Search for the cell housing the specified text and yield its [x, y] center coordinate. 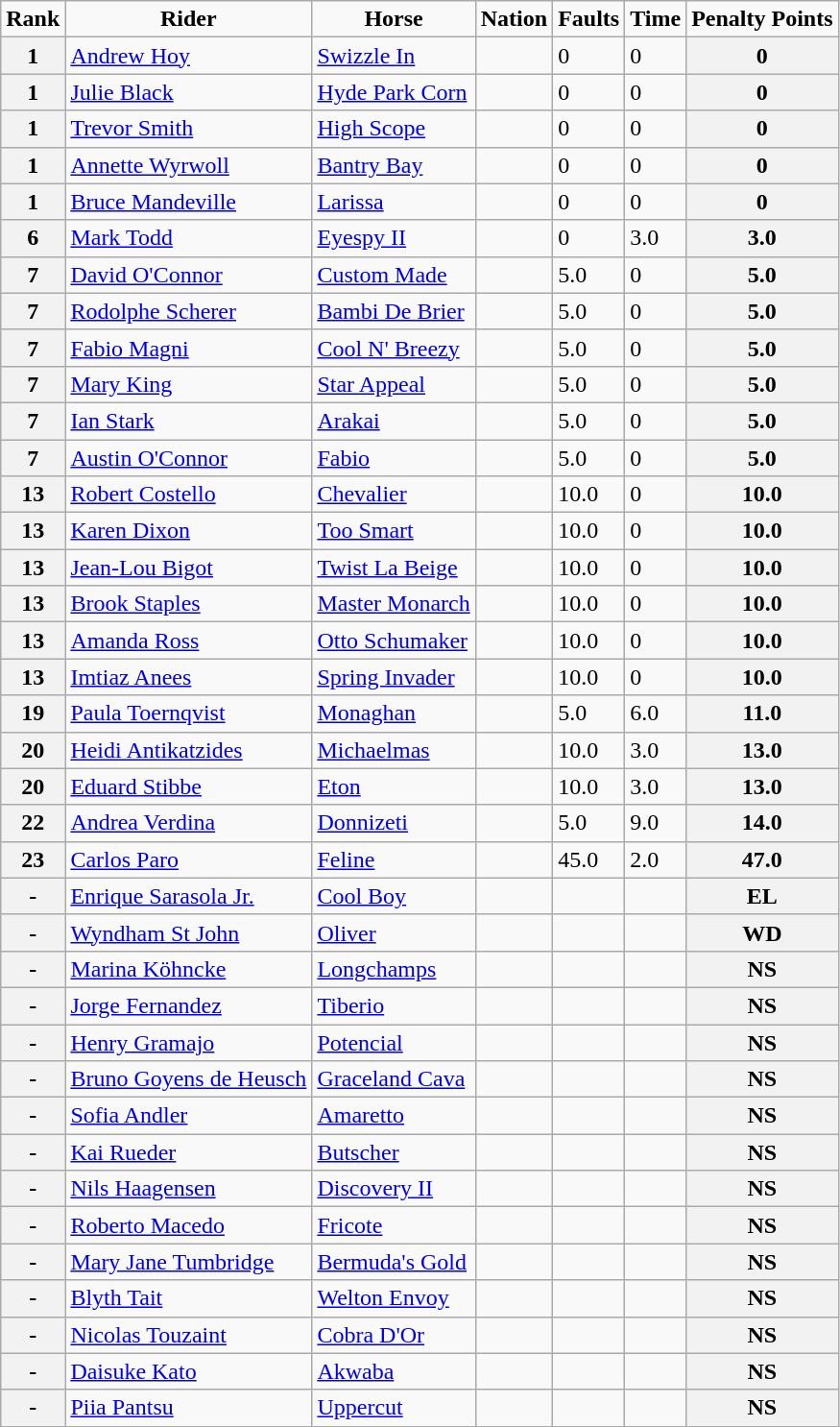
2.0 [656, 859]
Longchamps [394, 969]
David O'Connor [188, 275]
Akwaba [394, 1371]
Uppercut [394, 1408]
Brook Staples [188, 604]
Marina Köhncke [188, 969]
Cobra D'Or [394, 1335]
Twist La Beige [394, 568]
Jorge Fernandez [188, 1005]
14.0 [762, 823]
47.0 [762, 859]
High Scope [394, 129]
Kai Rueder [188, 1152]
Faults [589, 19]
Andrew Hoy [188, 56]
6.0 [656, 713]
11.0 [762, 713]
Arakai [394, 421]
Mark Todd [188, 238]
Penalty Points [762, 19]
Donnizeti [394, 823]
Ian Stark [188, 421]
19 [33, 713]
Horse [394, 19]
Imtiaz Anees [188, 677]
Carlos Paro [188, 859]
Swizzle In [394, 56]
Chevalier [394, 495]
Spring Invader [394, 677]
Rodolphe Scherer [188, 311]
Monaghan [394, 713]
Eyespy II [394, 238]
Paula Toernqvist [188, 713]
Cool Boy [394, 896]
Fabio Magni [188, 348]
Blyth Tait [188, 1298]
Julie Black [188, 92]
Mary King [188, 384]
Austin O'Connor [188, 458]
Bambi De Brier [394, 311]
Nicolas Touzaint [188, 1335]
Nils Haagensen [188, 1189]
Jean-Lou Bigot [188, 568]
Enrique Sarasola Jr. [188, 896]
Bruce Mandeville [188, 202]
Eton [394, 786]
Bruno Goyens de Heusch [188, 1079]
Nation [514, 19]
Annette Wyrwoll [188, 165]
9.0 [656, 823]
Rider [188, 19]
WD [762, 932]
Robert Costello [188, 495]
EL [762, 896]
23 [33, 859]
Sofia Andler [188, 1116]
Welton Envoy [394, 1298]
Butscher [394, 1152]
Rank [33, 19]
6 [33, 238]
Heidi Antikatzides [188, 750]
Discovery II [394, 1189]
Amanda Ross [188, 641]
Oliver [394, 932]
Mary Jane Tumbridge [188, 1262]
Henry Gramajo [188, 1042]
Star Appeal [394, 384]
Karen Dixon [188, 531]
Graceland Cava [394, 1079]
22 [33, 823]
Roberto Macedo [188, 1225]
Time [656, 19]
Eduard Stibbe [188, 786]
Wyndham St John [188, 932]
Andrea Verdina [188, 823]
Feline [394, 859]
45.0 [589, 859]
Master Monarch [394, 604]
Trevor Smith [188, 129]
Hyde Park Corn [394, 92]
Too Smart [394, 531]
Bermuda's Gold [394, 1262]
Fricote [394, 1225]
Michaelmas [394, 750]
Amaretto [394, 1116]
Cool N' Breezy [394, 348]
Daisuke Kato [188, 1371]
Otto Schumaker [394, 641]
Tiberio [394, 1005]
Custom Made [394, 275]
Piia Pantsu [188, 1408]
Potencial [394, 1042]
Larissa [394, 202]
Fabio [394, 458]
Bantry Bay [394, 165]
